Search for the cell housing the specified text and yield its [X, Y] center coordinate. 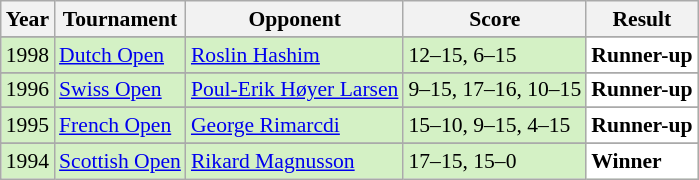
1995 [28, 126]
1998 [28, 55]
Rikard Magnusson [295, 162]
Year [28, 19]
Swiss Open [120, 90]
17–15, 15–0 [494, 162]
Roslin Hashim [295, 55]
15–10, 9–15, 4–15 [494, 126]
9–15, 17–16, 10–15 [494, 90]
Result [642, 19]
Poul-Erik Høyer Larsen [295, 90]
Tournament [120, 19]
Score [494, 19]
French Open [120, 126]
12–15, 6–15 [494, 55]
Opponent [295, 19]
1996 [28, 90]
1994 [28, 162]
Winner [642, 162]
George Rimarcdi [295, 126]
Scottish Open [120, 162]
Dutch Open [120, 55]
